Pinpoint the cell where the given text exists, returning its (X, Y) midpoint coordinate. 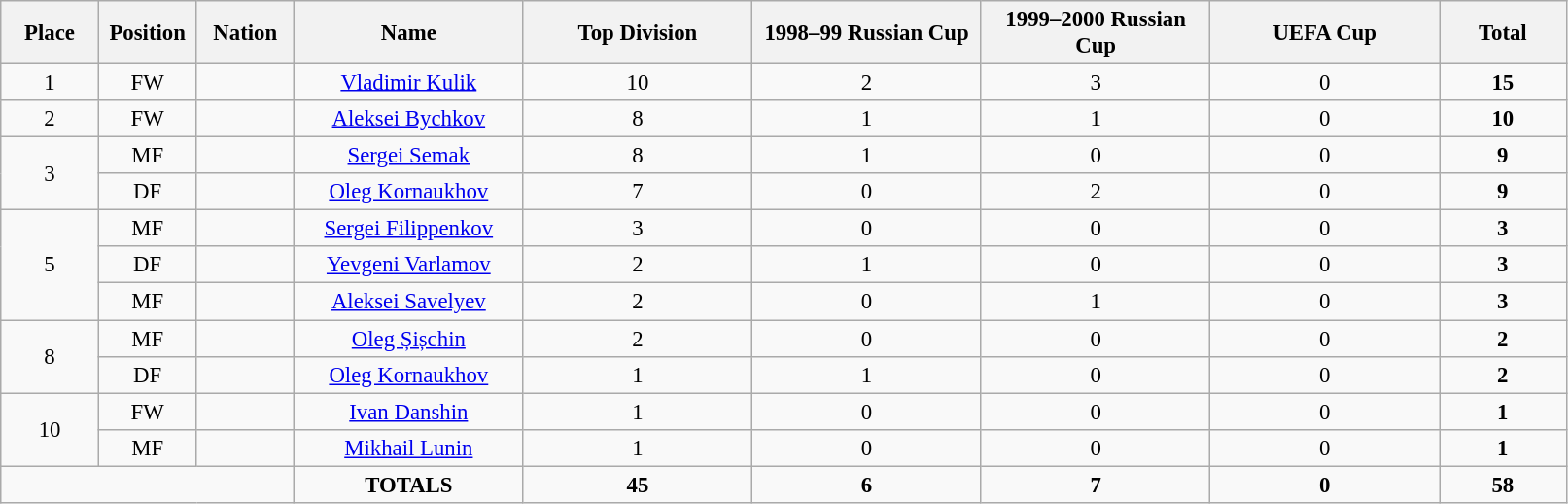
Mikhail Lunin (409, 448)
Aleksei Savelyev (409, 302)
1999–2000 Russian Cup (1096, 33)
Position (148, 33)
Oleg Șișchin (409, 339)
TOTALS (409, 485)
5 (51, 265)
6 (867, 485)
Sergei Filippenkov (409, 229)
Yevgeni Varlamov (409, 266)
Sergei Semak (409, 156)
Total (1503, 33)
45 (638, 485)
1998–99 Russian Cup (867, 33)
Top Division (638, 33)
58 (1503, 485)
Nation (245, 33)
UEFA Cup (1325, 33)
Name (409, 33)
15 (1503, 83)
Ivan Danshin (409, 412)
Place (51, 33)
Aleksei Bychkov (409, 119)
Vladimir Kulik (409, 83)
